Output the (x, y) coordinate of the center of the cell containing the given text.  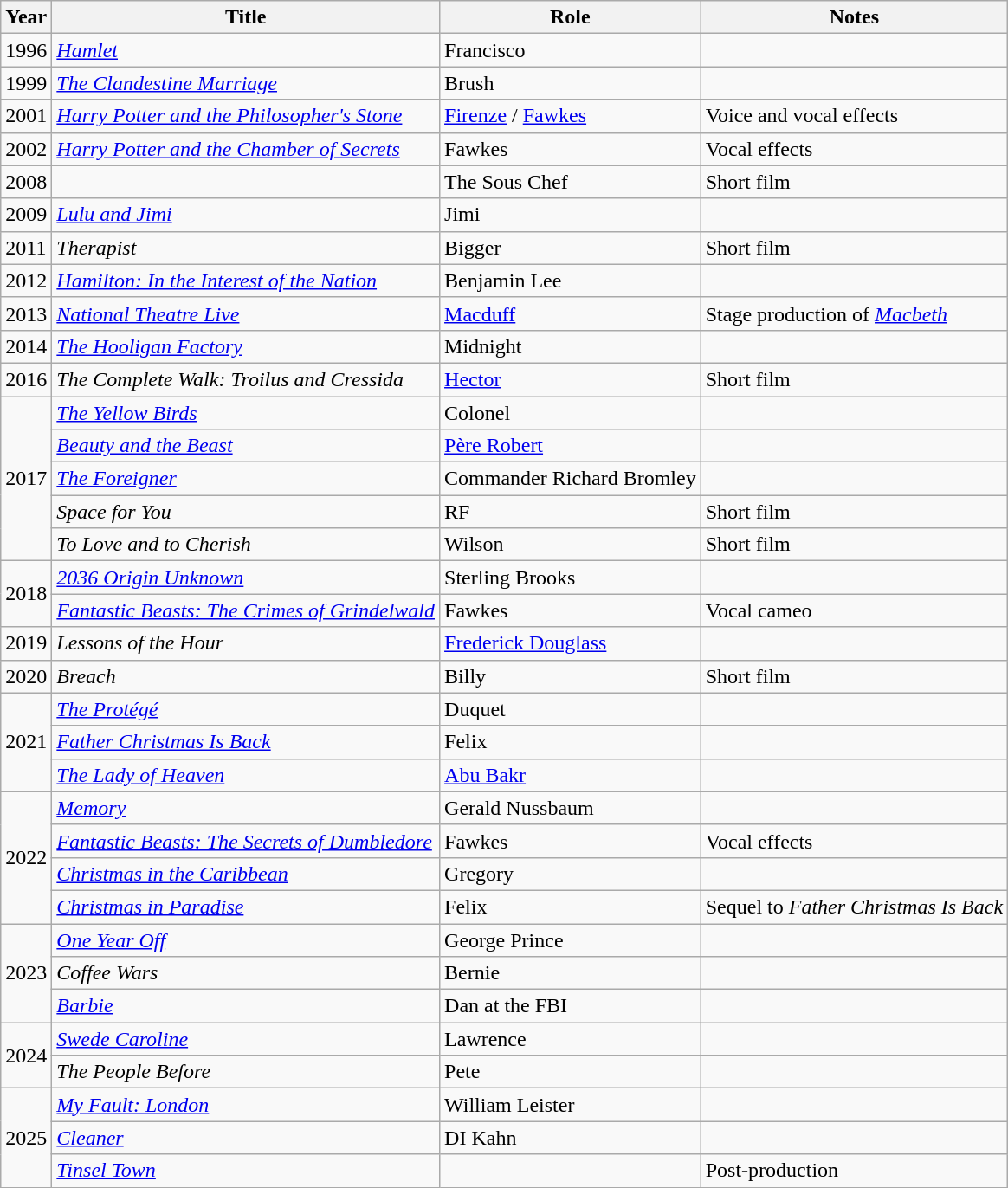
Christmas in Paradise (246, 907)
National Theatre Live (246, 313)
RF (571, 512)
Brush (571, 83)
2021 (26, 742)
Commander Richard Bromley (571, 479)
Fantastic Beasts: The Secrets of Dumbledore (246, 841)
2036 Origin Unknown (246, 578)
Year (26, 17)
2012 (26, 281)
Wilson (571, 545)
Abu Bakr (571, 775)
Pete (571, 1072)
Barbie (246, 1006)
Space for You (246, 512)
Swede Caroline (246, 1039)
George Prince (571, 939)
Beauty and the Beast (246, 446)
2025 (26, 1138)
The People Before (246, 1072)
The Lady of Heaven (246, 775)
Frederick Douglass (571, 643)
My Fault: London (246, 1105)
The Protégé (246, 709)
2009 (26, 215)
Colonel (571, 413)
Cleaner (246, 1138)
Gerald Nussbaum (571, 808)
2018 (26, 594)
Sterling Brooks (571, 578)
Vocal cameo (854, 610)
Billy (571, 676)
Francisco (571, 50)
2024 (26, 1056)
Macduff (571, 313)
Christmas in the Caribbean (246, 874)
2014 (26, 346)
2022 (26, 857)
Memory (246, 808)
Hamlet (246, 50)
Notes (854, 17)
The Clandestine Marriage (246, 83)
The Foreigner (246, 479)
Fantastic Beasts: The Crimes of Grindelwald (246, 610)
1999 (26, 83)
Lawrence (571, 1039)
The Hooligan Factory (246, 346)
Dan at the FBI (571, 1006)
One Year Off (246, 939)
Firenze / Fawkes (571, 116)
Stage production of Macbeth (854, 313)
2002 (26, 149)
Gregory (571, 874)
DI Kahn (571, 1138)
2013 (26, 313)
To Love and to Cherish (246, 545)
2019 (26, 643)
Father Christmas Is Back (246, 742)
Sequel to Father Christmas Is Back (854, 907)
Hamilton: In the Interest of the Nation (246, 281)
Harry Potter and the Chamber of Secrets (246, 149)
Post-production (854, 1171)
Title (246, 17)
2008 (26, 182)
1996 (26, 50)
Voice and vocal effects (854, 116)
Duquet (571, 709)
Jimi (571, 215)
2016 (26, 379)
The Complete Walk: Troilus and Cressida (246, 379)
Père Robert (571, 446)
Breach (246, 676)
2001 (26, 116)
Lulu and Jimi (246, 215)
2011 (26, 248)
2017 (26, 479)
Coffee Wars (246, 973)
2023 (26, 972)
Harry Potter and the Philosopher's Stone (246, 116)
Benjamin Lee (571, 281)
2020 (26, 676)
Hector (571, 379)
William Leister (571, 1105)
The Sous Chef (571, 182)
Role (571, 17)
Lessons of the Hour (246, 643)
Midnight (571, 346)
The Yellow Birds (246, 413)
Bigger (571, 248)
Bernie (571, 973)
Tinsel Town (246, 1171)
Therapist (246, 248)
